Capture the cell that displays the provided text and extract its [x, y] central coordinate. 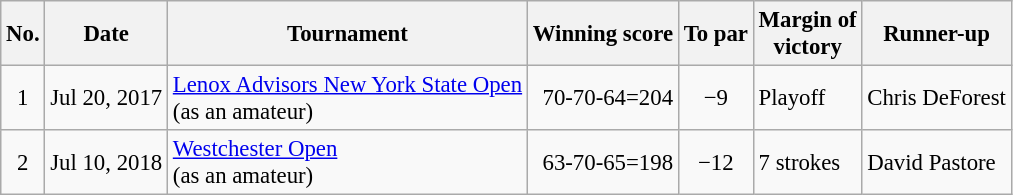
2 [23, 162]
Tournament [348, 34]
−12 [716, 162]
No. [23, 34]
Winning score [602, 34]
Margin ofvictory [808, 34]
Westchester Open(as an amateur) [348, 162]
David Pastore [936, 162]
Chris DeForest [936, 98]
To par [716, 34]
Runner-up [936, 34]
Jul 20, 2017 [106, 98]
Playoff [808, 98]
Jul 10, 2018 [106, 162]
Lenox Advisors New York State Open(as an amateur) [348, 98]
Date [106, 34]
63-70-65=198 [602, 162]
70-70-64=204 [602, 98]
7 strokes [808, 162]
−9 [716, 98]
1 [23, 98]
